Extract the [x, y] coordinate from the center of the cell holding the provided text.  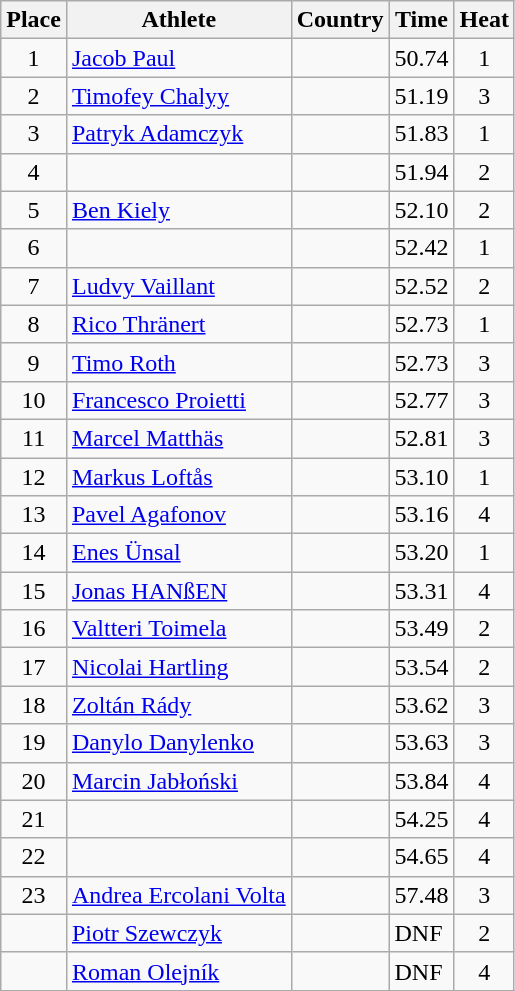
Marcel Matthäs [178, 438]
Heat [484, 20]
6 [34, 248]
53.84 [422, 781]
53.20 [422, 553]
17 [34, 667]
Piotr Szewczyk [178, 933]
53.49 [422, 629]
Timofey Chalyy [178, 96]
Place [34, 20]
Time [422, 20]
Marcin Jabłoński [178, 781]
7 [34, 286]
53.31 [422, 591]
8 [34, 324]
Pavel Agafonov [178, 515]
52.42 [422, 248]
54.25 [422, 819]
Ben Kiely [178, 210]
52.52 [422, 286]
Markus Loftås [178, 477]
14 [34, 553]
52.10 [422, 210]
52.81 [422, 438]
19 [34, 743]
51.19 [422, 96]
15 [34, 591]
Timo Roth [178, 362]
Danylo Danylenko [178, 743]
Andrea Ercolani Volta [178, 895]
10 [34, 400]
50.74 [422, 58]
51.83 [422, 134]
21 [34, 819]
11 [34, 438]
Valtteri Toimela [178, 629]
20 [34, 781]
52.77 [422, 400]
Zoltán Rády [178, 705]
57.48 [422, 895]
16 [34, 629]
12 [34, 477]
22 [34, 857]
Patryk Adamczyk [178, 134]
13 [34, 515]
51.94 [422, 172]
53.62 [422, 705]
Enes Ünsal [178, 553]
Jonas HANßEN [178, 591]
Francesco Proietti [178, 400]
54.65 [422, 857]
Rico Thränert [178, 324]
5 [34, 210]
23 [34, 895]
53.16 [422, 515]
53.54 [422, 667]
Ludvy Vaillant [178, 286]
Nicolai Hartling [178, 667]
53.10 [422, 477]
Roman Olejník [178, 971]
9 [34, 362]
Athlete [178, 20]
Jacob Paul [178, 58]
18 [34, 705]
53.63 [422, 743]
Country [340, 20]
